Determine the [x, y] coordinate at the center of the cell enclosing the given text.  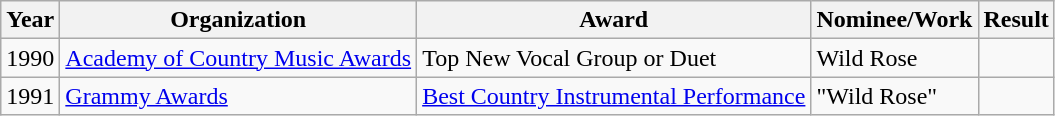
1990 [30, 58]
"Wild Rose" [894, 96]
Award [614, 20]
Wild Rose [894, 58]
1991 [30, 96]
Year [30, 20]
Best Country Instrumental Performance [614, 96]
Academy of Country Music Awards [238, 58]
Organization [238, 20]
Nominee/Work [894, 20]
Result [1016, 20]
Top New Vocal Group or Duet [614, 58]
Grammy Awards [238, 96]
